Detect which cell encompasses the target text, then output its [x, y] center coordinate. 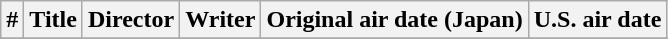
# [12, 20]
Director [130, 20]
Title [54, 20]
Writer [220, 20]
Original air date (Japan) [394, 20]
U.S. air date [598, 20]
